Search for the cell housing the specified text and yield its [X, Y] center coordinate. 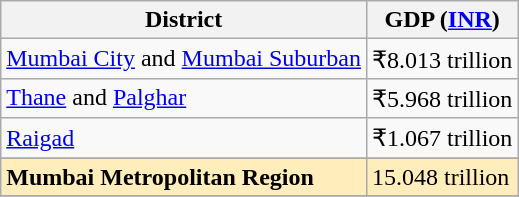
Raigad [184, 138]
Mumbai City and Mumbai Suburban [184, 59]
₹1.067 trillion [442, 138]
₹8.013 trillion [442, 59]
Mumbai Metropolitan Region [184, 177]
₹5.968 trillion [442, 98]
GDP (INR) [442, 20]
District [184, 20]
15.048 trillion [442, 177]
Thane and Palghar [184, 98]
